For the text-containing cell, return its midpoint in (X, Y) coordinate format. 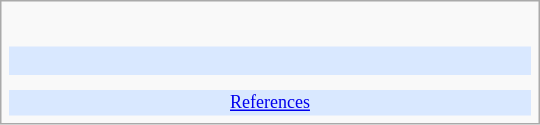
References (270, 103)
